Detect which cell encompasses the target text, then output its [x, y] center coordinate. 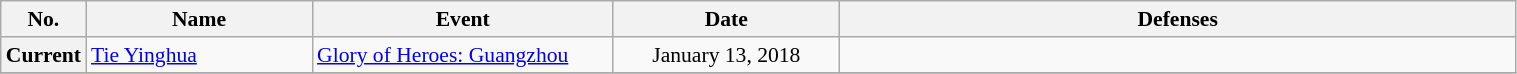
Current [44, 55]
Defenses [1178, 19]
Event [462, 19]
Glory of Heroes: Guangzhou [462, 55]
January 13, 2018 [726, 55]
No. [44, 19]
Date [726, 19]
Tie Yinghua [199, 55]
Name [199, 19]
